Provide the [x, y] coordinate of the cell's center where the given text is located.  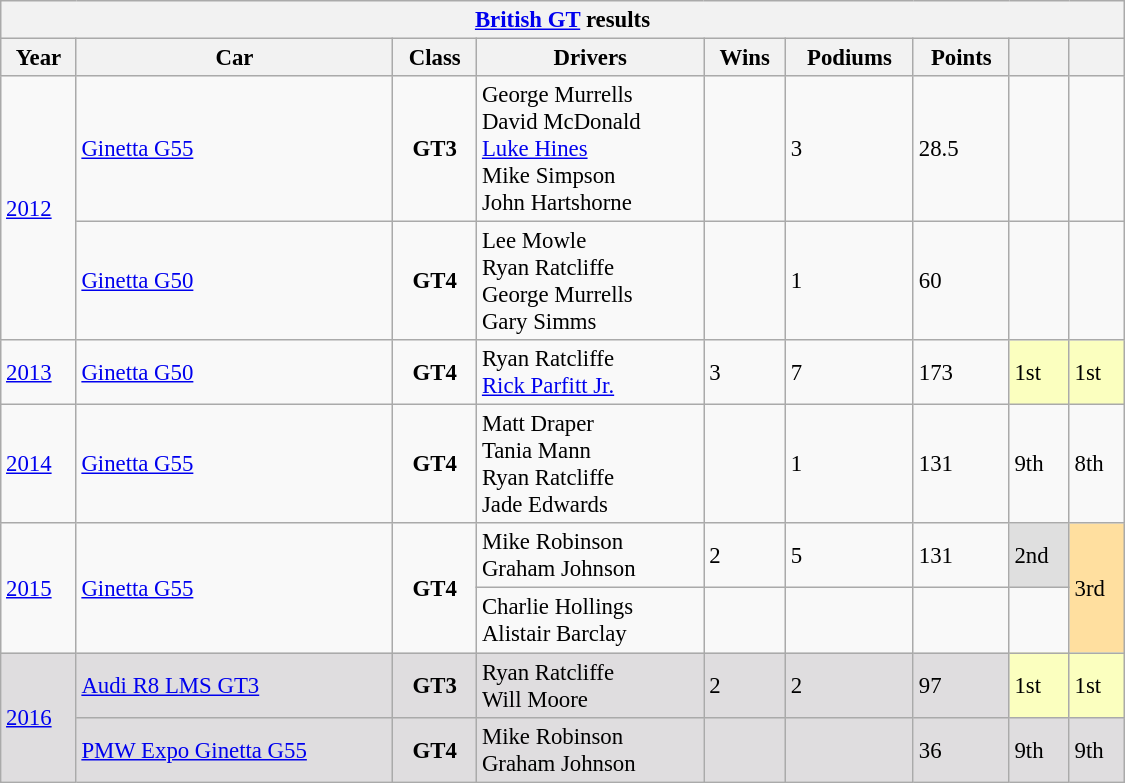
Wins [745, 58]
2013 [38, 372]
36 [961, 750]
Podiums [849, 58]
97 [961, 686]
7 [849, 372]
Lee Mowle Ryan Ratcliffe George Murrells Gary Simms [590, 282]
Drivers [590, 58]
173 [961, 372]
British GT results [563, 20]
2016 [38, 718]
Year [38, 58]
3rd [1096, 588]
8th [1096, 464]
George Murrells David McDonald Luke Hines Mike Simpson John Hartshorne [590, 149]
Class [435, 58]
Audi R8 LMS GT3 [234, 686]
5 [849, 556]
28.5 [961, 149]
Ryan Ratcliffe Rick Parfitt Jr. [590, 372]
60 [961, 282]
2014 [38, 464]
Charlie Hollings Alistair Barclay [590, 620]
Matt Draper Tania Mann Ryan Ratcliffe Jade Edwards [590, 464]
Car [234, 58]
Points [961, 58]
2nd [1039, 556]
2015 [38, 588]
Ryan Ratcliffe Will Moore [590, 686]
PMW Expo Ginetta G55 [234, 750]
2012 [38, 208]
